Detect which cell encompasses the target text, then output its [X, Y] center coordinate. 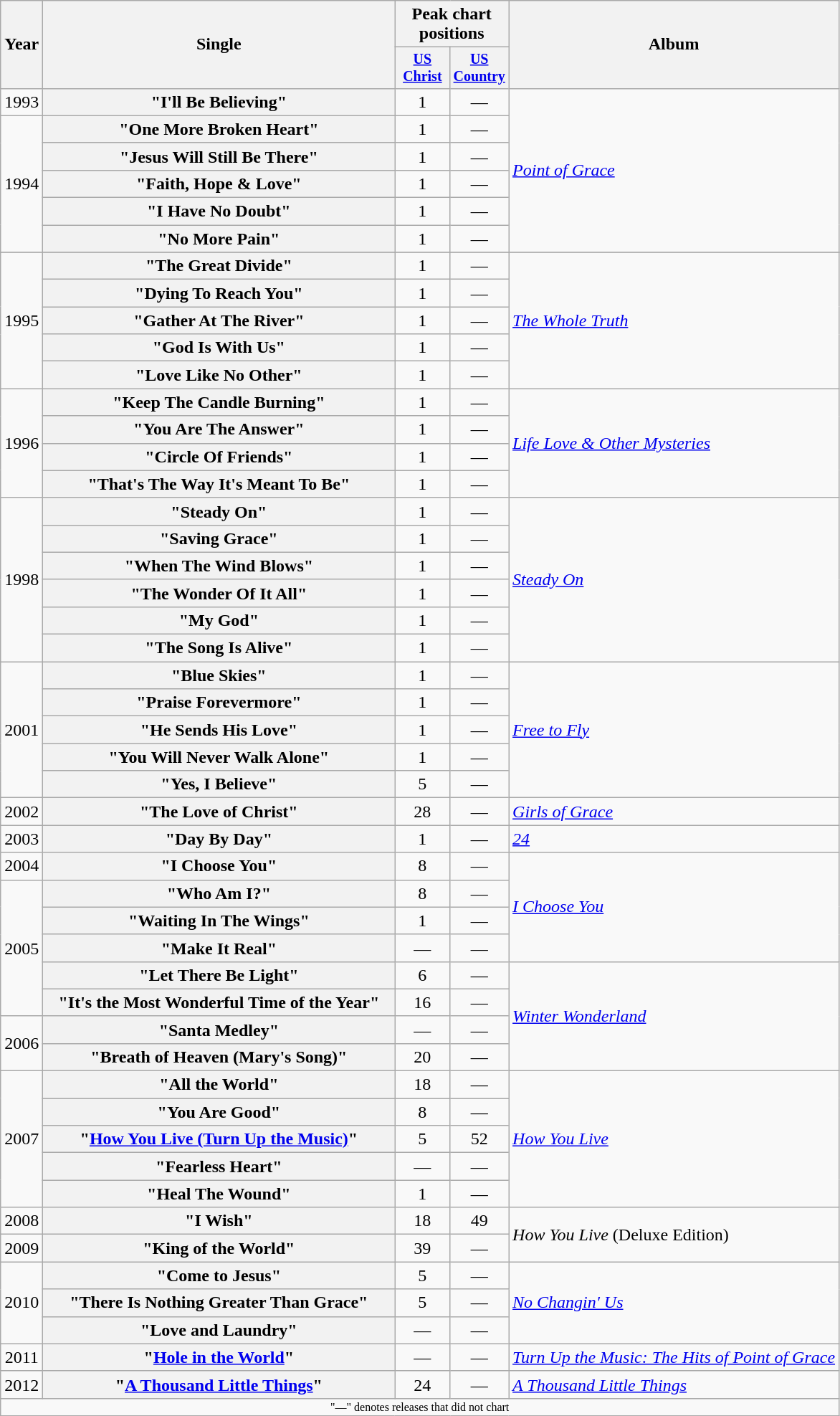
2008 [22, 1221]
"God Is With Us" [219, 348]
"That's The Way It's Meant To Be" [219, 484]
"Come to Jesus" [219, 1275]
"Keep The Candle Burning" [219, 402]
2005 [22, 948]
"Who Am I?" [219, 893]
Winter Wonderland [674, 1016]
Life Love & Other Mysteries [674, 443]
"My God" [219, 620]
"I Choose You" [219, 866]
How You Live (Deluxe Edition) [674, 1235]
2007 [22, 1139]
2010 [22, 1303]
1995 [22, 320]
Album [674, 44]
49 [479, 1221]
2011 [22, 1357]
"The Great Divide" [219, 266]
"How You Live (Turn Up the Music)" [219, 1139]
"Circle Of Friends" [219, 457]
"There Is Nothing Greater Than Grace" [219, 1303]
"Saving Grace" [219, 538]
"You Are The Answer" [219, 429]
The Whole Truth [674, 320]
"No More Pain" [219, 239]
"Steady On" [219, 511]
I Choose You [674, 907]
"Blue Skies" [219, 675]
US Christ [423, 67]
2012 [22, 1384]
Turn Up the Music: The Hits of Point of Grace [674, 1357]
"Faith, Hope & Love" [219, 184]
2009 [22, 1248]
Year [22, 44]
No Changin' Us [674, 1303]
"It's the Most Wonderful Time of the Year" [219, 1002]
"Gather At The River" [219, 320]
"Let There Be Light" [219, 975]
"He Sends His Love" [219, 730]
"The Love of Christ" [219, 812]
2006 [22, 1043]
"The Wonder Of It All" [219, 593]
Peak chartpositions [452, 24]
2002 [22, 812]
How You Live [674, 1139]
"Day By Day" [219, 839]
"Yes, I Believe" [219, 784]
"You Will Never Walk Alone" [219, 757]
1996 [22, 443]
"The Song Is Alive" [219, 648]
"Love and Laundry" [219, 1330]
6 [423, 975]
2001 [22, 730]
28 [423, 812]
A Thousand Little Things [674, 1384]
"Breath of Heaven (Mary's Song)" [219, 1057]
"Jesus Will Still Be There" [219, 156]
2004 [22, 866]
1993 [22, 102]
"Dying To Reach You" [219, 293]
"Fearless Heart" [219, 1166]
Girls of Grace [674, 812]
Single [219, 44]
"King of the World" [219, 1248]
"A Thousand Little Things" [219, 1384]
39 [423, 1248]
"When The Wind Blows" [219, 566]
"Make It Real" [219, 948]
2003 [22, 839]
20 [423, 1057]
"I'll Be Believing" [219, 102]
"You Are Good" [219, 1112]
"I Have No Doubt" [219, 212]
"—" denotes releases that did not chart [420, 1407]
"Hole in the World" [219, 1357]
"I Wish" [219, 1221]
"All the World" [219, 1085]
"Heal The Wound" [219, 1194]
US Country [479, 67]
"Praise Forevermore" [219, 703]
Steady On [674, 579]
"One More Broken Heart" [219, 129]
52 [479, 1139]
Point of Grace [674, 170]
Free to Fly [674, 730]
"Santa Medley" [219, 1030]
16 [423, 1002]
1994 [22, 184]
"Love Like No Other" [219, 375]
"Waiting In The Wings" [219, 921]
1998 [22, 579]
